Extract the (x, y) coordinate from the center of the cell holding the provided text.  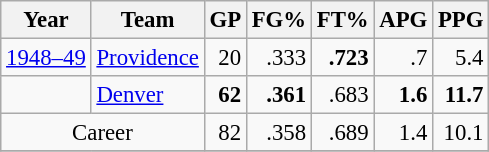
FG% (278, 20)
APG (404, 20)
FT% (342, 20)
.7 (404, 58)
62 (225, 95)
5.4 (461, 58)
1.6 (404, 95)
11.7 (461, 95)
Denver (148, 95)
Year (46, 20)
1.4 (404, 133)
.358 (278, 133)
1948–49 (46, 58)
10.1 (461, 133)
.361 (278, 95)
PPG (461, 20)
.689 (342, 133)
.723 (342, 58)
.333 (278, 58)
GP (225, 20)
.683 (342, 95)
Career (102, 133)
82 (225, 133)
20 (225, 58)
Providence (148, 58)
Team (148, 20)
